Return [x, y] of the center of cell containing provided text 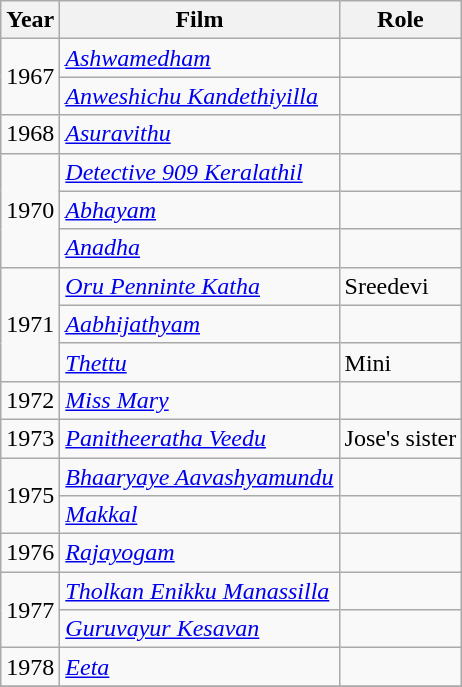
1971 [30, 324]
Asuravithu [200, 134]
1978 [30, 667]
1975 [30, 496]
Makkal [200, 515]
Detective 909 Keralathil [200, 172]
Bhaaryaye Aavashyamundu [200, 477]
Mini [400, 362]
Year [30, 20]
Film [200, 20]
1970 [30, 210]
Tholkan Enikku Manassilla [200, 591]
1976 [30, 553]
Abhayam [200, 210]
Guruvayur Kesavan [200, 629]
1967 [30, 77]
Jose's sister [400, 438]
1977 [30, 610]
Oru Penninte Katha [200, 286]
1968 [30, 134]
Role [400, 20]
Thettu [200, 362]
Anadha [200, 248]
Anweshichu Kandethiyilla [200, 96]
Rajayogam [200, 553]
1973 [30, 438]
Sreedevi [400, 286]
Panitheeratha Veedu [200, 438]
Eeta [200, 667]
Ashwamedham [200, 58]
1972 [30, 400]
Aabhijathyam [200, 324]
Miss Mary [200, 400]
